Scan for the cell matching the given text and deliver its (x, y) coordinate at center. 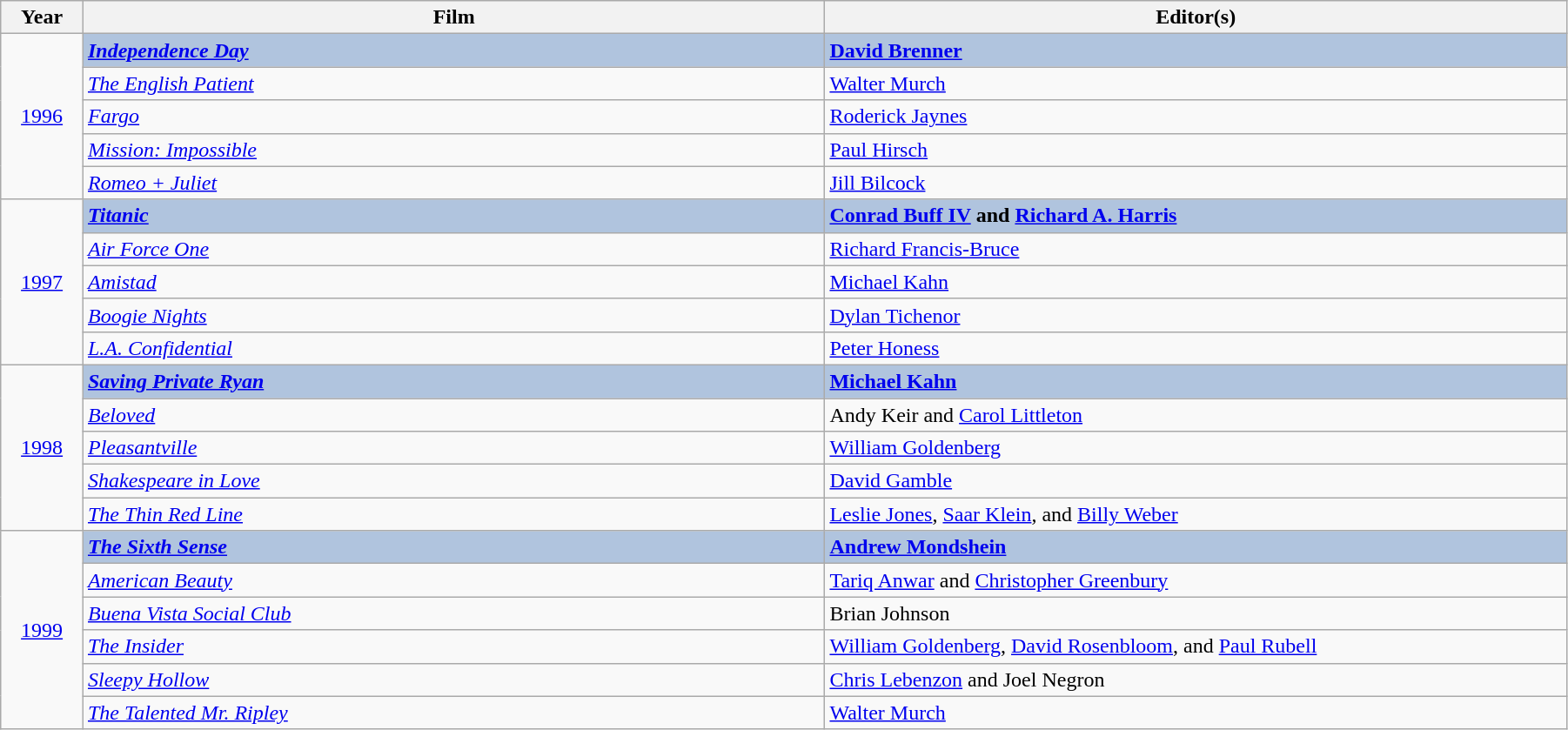
Richard Francis-Bruce (1196, 249)
William Goldenberg (1196, 448)
1996 (42, 117)
Chris Lebenzon and Joel Negron (1196, 680)
William Goldenberg, David Rosenbloom, and Paul Rubell (1196, 646)
Peter Honess (1196, 348)
Brian Johnson (1196, 613)
1998 (42, 447)
Fargo (453, 117)
Boogie Nights (453, 315)
Sleepy Hollow (453, 680)
Dylan Tichenor (1196, 315)
1997 (42, 282)
The Thin Red Line (453, 514)
1999 (42, 630)
American Beauty (453, 580)
Leslie Jones, Saar Klein, and Billy Weber (1196, 514)
The English Patient (453, 84)
Air Force One (453, 249)
Mission: Impossible (453, 150)
Pleasantville (453, 448)
Editor(s) (1196, 17)
Beloved (453, 415)
Film (453, 17)
Saving Private Ryan (453, 381)
Independence Day (453, 50)
Andrew Mondshein (1196, 547)
Jill Bilcock (1196, 183)
Roderick Jaynes (1196, 117)
David Brenner (1196, 50)
Shakespeare in Love (453, 481)
The Insider (453, 646)
Buena Vista Social Club (453, 613)
The Talented Mr. Ripley (453, 713)
David Gamble (1196, 481)
Andy Keir and Carol Littleton (1196, 415)
Tariq Anwar and Christopher Greenbury (1196, 580)
The Sixth Sense (453, 547)
Amistad (453, 282)
Conrad Buff IV and Richard A. Harris (1196, 216)
Paul Hirsch (1196, 150)
Year (42, 17)
Romeo + Juliet (453, 183)
L.A. Confidential (453, 348)
Titanic (453, 216)
